Pinpoint the cell where the given text exists, returning its (x, y) midpoint coordinate. 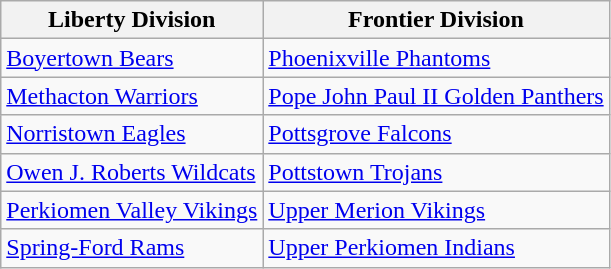
Pottstown Trojans (436, 172)
Perkiomen Valley Vikings (132, 210)
Boyertown Bears (132, 58)
Liberty Division (132, 20)
Frontier Division (436, 20)
Phoenixville Phantoms (436, 58)
Spring-Ford Rams (132, 248)
Owen J. Roberts Wildcats (132, 172)
Methacton Warriors (132, 96)
Upper Merion Vikings (436, 210)
Pope John Paul II Golden Panthers (436, 96)
Pottsgrove Falcons (436, 134)
Norristown Eagles (132, 134)
Upper Perkiomen Indians (436, 248)
